Search for the cell housing the specified text and yield its (x, y) center coordinate. 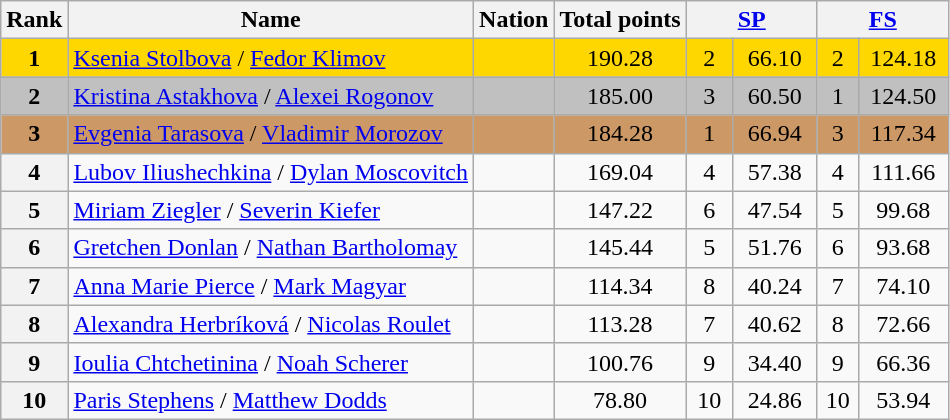
Evgenia Tarasova / Vladimir Morozov (271, 134)
34.40 (774, 362)
190.28 (620, 58)
Gretchen Donlan / Nathan Bartholomay (271, 248)
185.00 (620, 96)
100.76 (620, 362)
124.18 (903, 58)
51.76 (774, 248)
Rank (34, 20)
72.66 (903, 324)
Kristina Astakhova / Alexei Rogonov (271, 96)
111.66 (903, 172)
74.10 (903, 286)
Anna Marie Pierce / Mark Magyar (271, 286)
57.38 (774, 172)
60.50 (774, 96)
40.62 (774, 324)
93.68 (903, 248)
169.04 (620, 172)
40.24 (774, 286)
66.10 (774, 58)
Ksenia Stolbova / Fedor Klimov (271, 58)
Paris Stephens / Matthew Dodds (271, 400)
FS (882, 20)
Nation (514, 20)
66.94 (774, 134)
Miriam Ziegler / Severin Kiefer (271, 210)
24.86 (774, 400)
78.80 (620, 400)
SP (752, 20)
47.54 (774, 210)
99.68 (903, 210)
Ioulia Chtchetinina / Noah Scherer (271, 362)
147.22 (620, 210)
Name (271, 20)
117.34 (903, 134)
Total points (620, 20)
66.36 (903, 362)
113.28 (620, 324)
145.44 (620, 248)
Alexandra Herbríková / Nicolas Roulet (271, 324)
Lubov Iliushechkina / Dylan Moscovitch (271, 172)
184.28 (620, 134)
114.34 (620, 286)
53.94 (903, 400)
124.50 (903, 96)
